Scan for the cell matching the given text and deliver its (X, Y) coordinate at center. 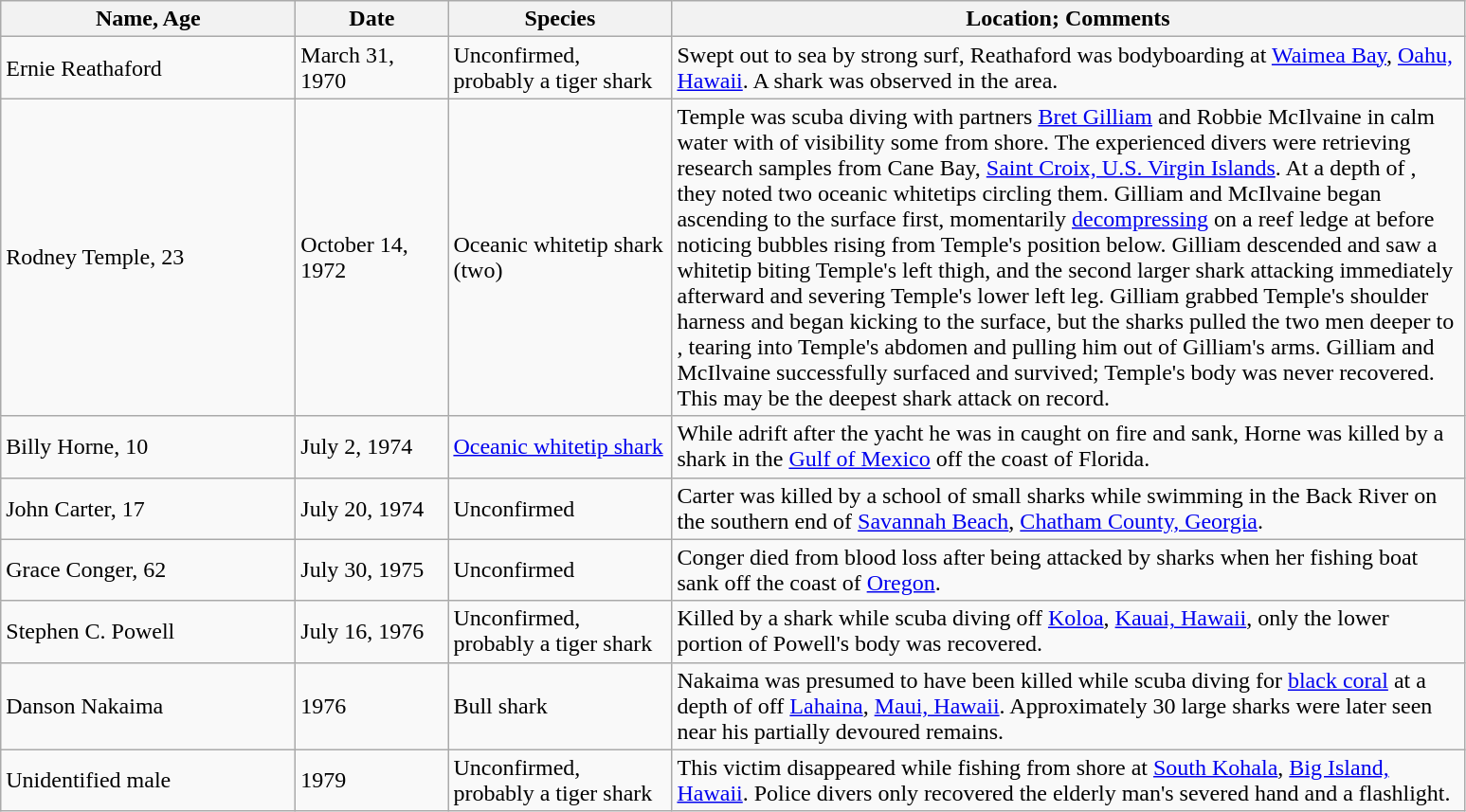
Conger died from blood loss after being attacked by sharks when her fishing boat sank off the coast of Oregon. (1068, 570)
Danson Nakaima (148, 706)
1976 (371, 706)
Billy Horne, 10 (148, 447)
Unidentified male (148, 781)
October 14, 1972 (371, 258)
March 31, 1970 (371, 68)
July 16, 1976 (371, 631)
John Carter, 17 (148, 508)
Killed by a shark while scuba diving off Koloa, Kauai, Hawaii, only the lower portion of Powell's body was recovered. (1068, 631)
Rodney Temple, 23 (148, 258)
Swept out to sea by strong surf, Reathaford was bodyboarding at Waimea Bay, Oahu, Hawaii. A shark was observed in the area. (1068, 68)
1979 (371, 781)
While adrift after the yacht he was in caught on fire and sank, Horne was killed by a shark in the Gulf of Mexico off the coast of Florida. (1068, 447)
Location; Comments (1068, 19)
Oceanic whitetip shark (two) (560, 258)
Stephen C. Powell (148, 631)
Name, Age (148, 19)
Carter was killed by a school of small sharks while swimming in the Back River on the southern end of Savannah Beach, Chatham County, Georgia. (1068, 508)
July 20, 1974 (371, 508)
Species (560, 19)
Grace Conger, 62 (148, 570)
Bull shark (560, 706)
Date (371, 19)
July 30, 1975 (371, 570)
July 2, 1974 (371, 447)
Ernie Reathaford (148, 68)
Oceanic whitetip shark (560, 447)
